Return the (X, Y) coordinate for the center point of the cell that contains the specified text.  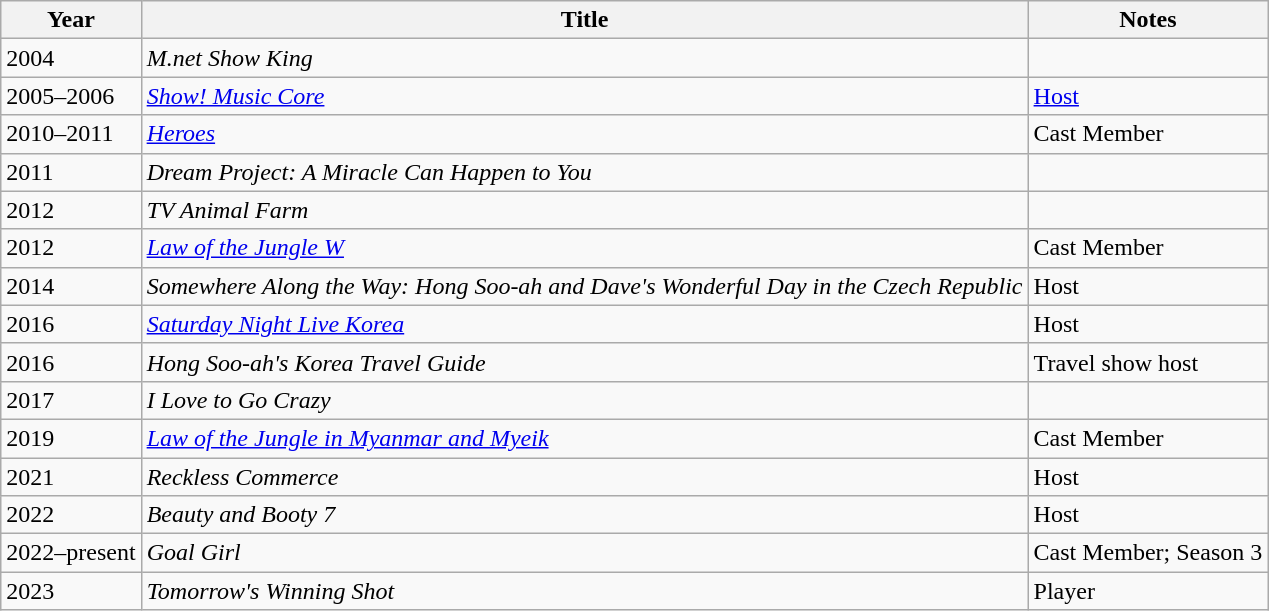
Law of the Jungle in Myanmar and Myeik (584, 438)
Show! Music Core (584, 96)
Goal Girl (584, 553)
2019 (71, 438)
2017 (71, 400)
Player (1148, 591)
Title (584, 20)
M.net Show King (584, 58)
I Love to Go Crazy (584, 400)
Beauty and Booty 7 (584, 515)
Saturday Night Live Korea (584, 324)
2022–present (71, 553)
Heroes (584, 134)
2014 (71, 286)
2022 (71, 515)
2021 (71, 477)
Hong Soo-ah's Korea Travel Guide (584, 362)
Somewhere Along the Way: Hong Soo-ah and Dave's Wonderful Day in the Czech Republic (584, 286)
2005–2006 (71, 96)
Year (71, 20)
Notes (1148, 20)
Dream Project: A Miracle Can Happen to You (584, 172)
Tomorrow's Winning Shot (584, 591)
Law of the Jungle W (584, 248)
2023 (71, 591)
Reckless Commerce (584, 477)
Travel show host (1148, 362)
Cast Member; Season 3 (1148, 553)
2011 (71, 172)
2010–2011 (71, 134)
2004 (71, 58)
TV Animal Farm (584, 210)
